From the cell containing the given text, extract its center point as (x, y) coordinate. 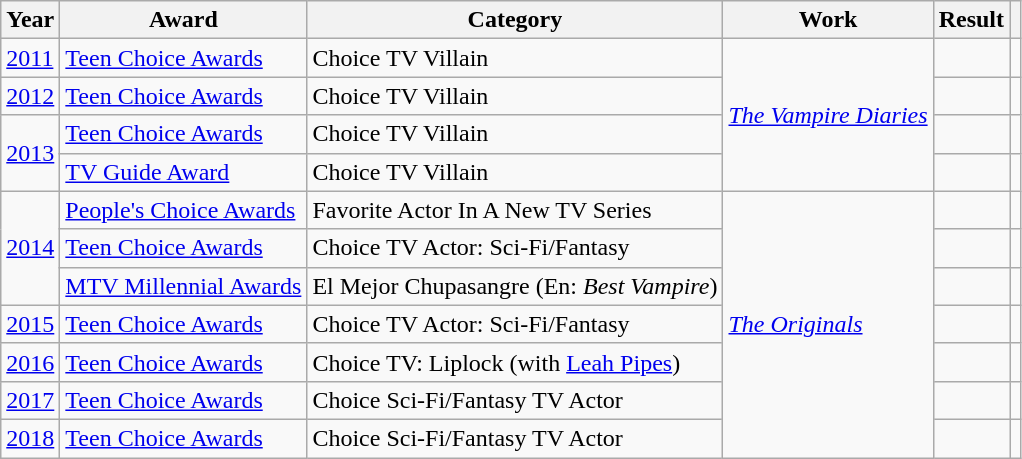
Result (971, 20)
People's Choice Awards (184, 210)
2016 (30, 362)
Choice TV: Liplock (with Leah Pipes) (515, 362)
2018 (30, 438)
2017 (30, 400)
Category (515, 20)
Work (828, 20)
2014 (30, 248)
2013 (30, 153)
2015 (30, 324)
Award (184, 20)
MTV Millennial Awards (184, 286)
2012 (30, 96)
TV Guide Award (184, 172)
Favorite Actor In A New TV Series (515, 210)
El Mejor Chupasangre (En: Best Vampire) (515, 286)
2011 (30, 58)
The Vampire Diaries (828, 115)
The Originals (828, 324)
Year (30, 20)
